Identify which cell holds the provided text, then report its (X, Y) central coordinate. 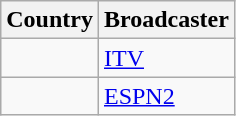
Country (50, 20)
ITV (166, 58)
Broadcaster (166, 20)
ESPN2 (166, 96)
